Return (X, Y) of the center of cell containing provided text 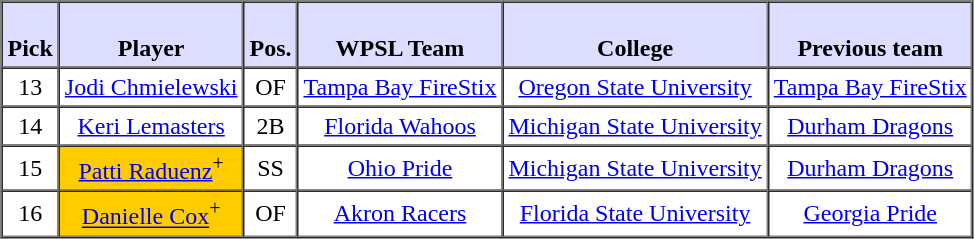
14 (30, 126)
15 (30, 168)
Jodi Chmielewski (152, 88)
Patti Raduenz+ (152, 168)
16 (30, 214)
2B (270, 126)
Akron Racers (400, 214)
WPSL Team (400, 35)
Georgia Pride (870, 214)
Pos. (270, 35)
Previous team (870, 35)
13 (30, 88)
Danielle Cox+ (152, 214)
Ohio Pride (400, 168)
Oregon State University (634, 88)
Player (152, 35)
Keri Lemasters (152, 126)
Pick (30, 35)
Florida State University (634, 214)
College (634, 35)
Florida Wahoos (400, 126)
SS (270, 168)
